Detect which cell encompasses the target text, then output its [X, Y] center coordinate. 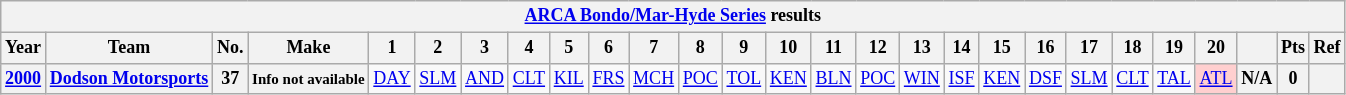
DAY [392, 78]
15 [1002, 48]
16 [1046, 48]
4 [528, 48]
Info not available [308, 78]
Ref [1327, 48]
11 [834, 48]
Make [308, 48]
Pts [1294, 48]
17 [1089, 48]
KIL [568, 78]
Year [24, 48]
ATL [1216, 78]
MCH [654, 78]
TAL [1174, 78]
20 [1216, 48]
2000 [24, 78]
5 [568, 48]
ISF [962, 78]
DSF [1046, 78]
9 [744, 48]
1 [392, 48]
10 [788, 48]
3 [485, 48]
14 [962, 48]
No. [230, 48]
FRS [608, 78]
13 [922, 48]
0 [1294, 78]
ARCA Bondo/Mar-Hyde Series results [673, 16]
TOL [744, 78]
12 [878, 48]
7 [654, 48]
6 [608, 48]
AND [485, 78]
18 [1132, 48]
WIN [922, 78]
37 [230, 78]
19 [1174, 48]
8 [700, 48]
Team [128, 48]
N/A [1257, 78]
2 [438, 48]
BLN [834, 78]
Dodson Motorsports [128, 78]
